From the cell containing the given text, extract its center point as [X, Y] coordinate. 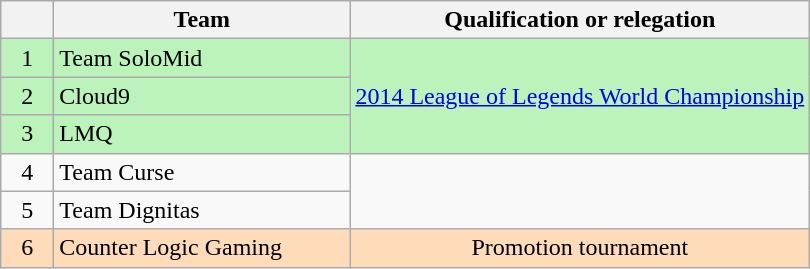
Qualification or relegation [580, 20]
Team Dignitas [202, 210]
2 [28, 96]
6 [28, 248]
Team SoloMid [202, 58]
Team [202, 20]
5 [28, 210]
Team Curse [202, 172]
2014 League of Legends World Championship [580, 96]
3 [28, 134]
LMQ [202, 134]
Counter Logic Gaming [202, 248]
Cloud9 [202, 96]
4 [28, 172]
Promotion tournament [580, 248]
1 [28, 58]
